Search for the cell housing the specified text and yield its [x, y] center coordinate. 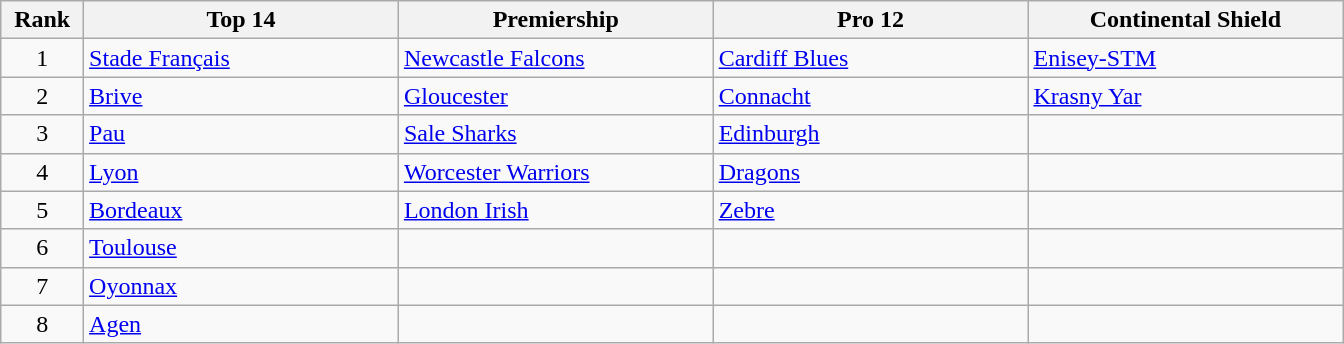
1 [42, 58]
Bordeaux [242, 210]
Krasny Yar [1186, 96]
4 [42, 172]
Gloucester [556, 96]
Oyonnax [242, 286]
Pro 12 [870, 20]
Top 14 [242, 20]
5 [42, 210]
Toulouse [242, 248]
Pau [242, 134]
Continental Shield [1186, 20]
Sale Sharks [556, 134]
Zebre [870, 210]
8 [42, 324]
Agen [242, 324]
Stade Français [242, 58]
3 [42, 134]
Cardiff Blues [870, 58]
Enisey-STM [1186, 58]
Rank [42, 20]
Edinburgh [870, 134]
Brive [242, 96]
6 [42, 248]
Connacht [870, 96]
Dragons [870, 172]
7 [42, 286]
Newcastle Falcons [556, 58]
2 [42, 96]
London Irish [556, 210]
Lyon [242, 172]
Worcester Warriors [556, 172]
Premiership [556, 20]
